Identify which cell holds the provided text, then report its [x, y] central coordinate. 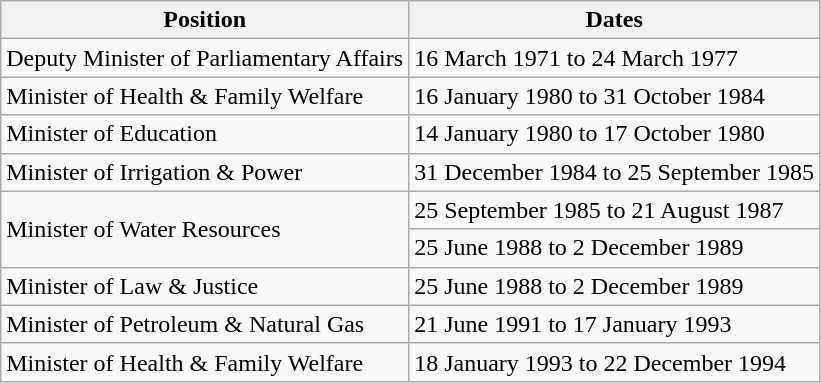
Minister of Water Resources [205, 229]
Minister of Education [205, 134]
16 March 1971 to 24 March 1977 [614, 58]
21 June 1991 to 17 January 1993 [614, 324]
Minister of Irrigation & Power [205, 172]
Position [205, 20]
16 January 1980 to 31 October 1984 [614, 96]
Minister of Law & Justice [205, 286]
25 September 1985 to 21 August 1987 [614, 210]
18 January 1993 to 22 December 1994 [614, 362]
31 December 1984 to 25 September 1985 [614, 172]
Dates [614, 20]
14 January 1980 to 17 October 1980 [614, 134]
Minister of Petroleum & Natural Gas [205, 324]
Deputy Minister of Parliamentary Affairs [205, 58]
